From the cell containing the given text, extract its center point as (x, y) coordinate. 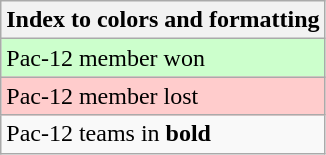
Pac-12 member won (163, 58)
Index to colors and formatting (163, 20)
Pac-12 teams in bold (163, 134)
Pac-12 member lost (163, 96)
